For the text-containing cell, return its midpoint in [x, y] coordinate format. 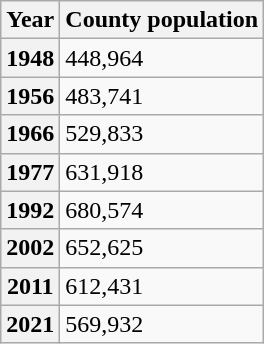
1956 [30, 96]
2021 [30, 324]
680,574 [162, 210]
1948 [30, 58]
483,741 [162, 96]
569,932 [162, 324]
631,918 [162, 172]
County population [162, 20]
529,833 [162, 134]
652,625 [162, 248]
1992 [30, 210]
1966 [30, 134]
2002 [30, 248]
1977 [30, 172]
612,431 [162, 286]
448,964 [162, 58]
2011 [30, 286]
Year [30, 20]
